Identify which cell holds the provided text, then report its [x, y] central coordinate. 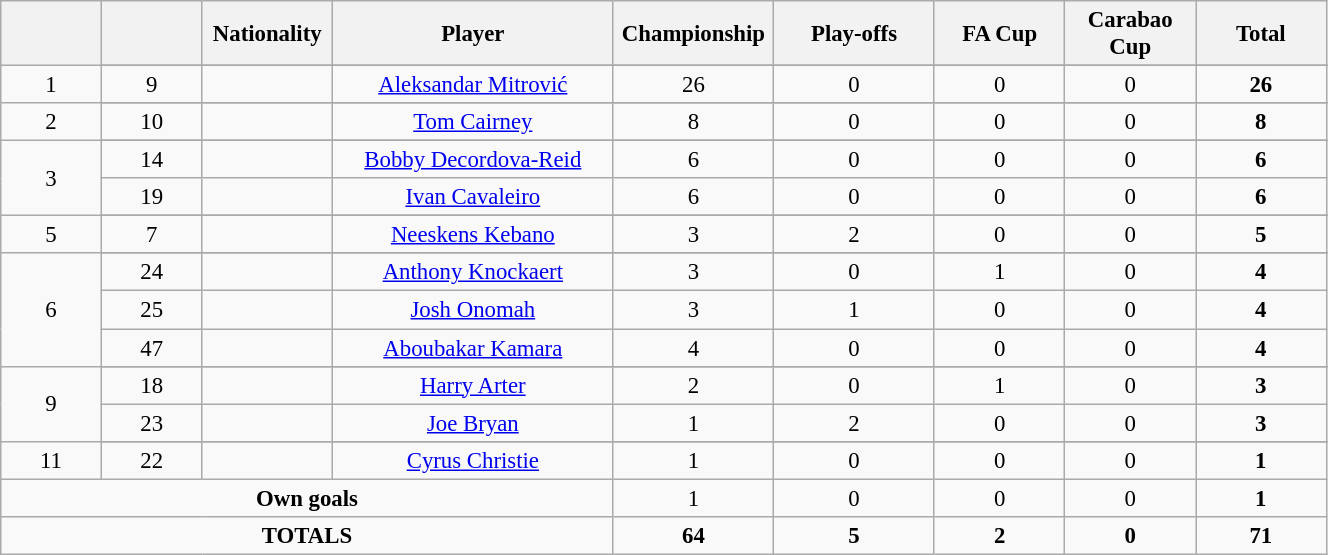
47 [152, 348]
Bobby Decordova-Reid [474, 160]
25 [152, 310]
Aboubakar Kamara [474, 348]
14 [152, 160]
Total [1262, 34]
Carabao Cup [1130, 34]
Ivan Cavaleiro [474, 197]
11 [52, 460]
Anthony Knockaert [474, 273]
Nationality [268, 34]
24 [152, 273]
Aleksandar Mitrović [474, 85]
23 [152, 423]
FA Cup [1000, 34]
Own goals [307, 498]
Play-offs [854, 34]
19 [152, 197]
71 [1262, 536]
Josh Onomah [474, 310]
64 [694, 536]
TOTALS [307, 536]
10 [152, 122]
Player [474, 34]
Neeskens Kebano [474, 235]
Tom Cairney [474, 122]
Championship [694, 34]
7 [152, 235]
Harry Arter [474, 385]
22 [152, 460]
18 [152, 385]
Cyrus Christie [474, 460]
Joe Bryan [474, 423]
